Extract the [x, y] coordinate from the center of the cell holding the provided text.  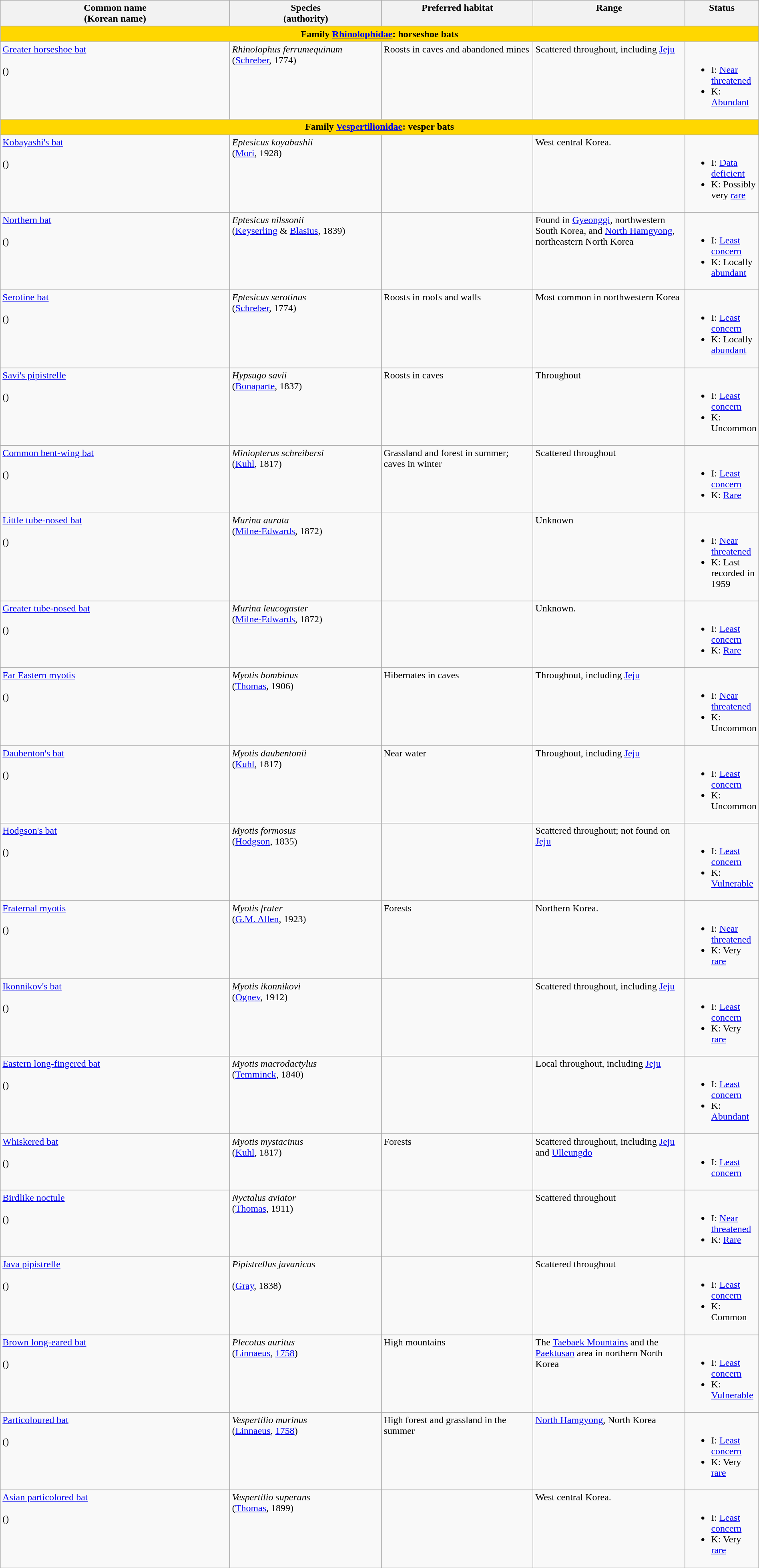
Found in Gyeonggi, northwestern South Korea, and North Hamgyong, northeastern North Korea [609, 251]
I: Near threatenedK: Last recorded in 1959 [722, 557]
Murina aurata(Milne-Edwards, 1872) [306, 557]
Particoloured bat () [115, 1451]
Murina leucogaster(Milne-Edwards, 1872) [306, 634]
Far Eastern myotis() [115, 706]
Greater horseshoe bat () [115, 80]
Hypsugo savii(Bonaparte, 1837) [306, 406]
I: Data deficientK: Possibly very rare [722, 173]
Myotis bombinus(Thomas, 1906) [306, 706]
Scattered throughout, including Jeju and Ulleungdo [609, 1162]
Local throughout, including Jeju [609, 1095]
Grassland and forest in summer; caves in winter [457, 479]
I: Near threatenedK: Rare [722, 1224]
Daubenton's bat () [115, 784]
Myotis ikonnikovi(Ognev, 1912) [306, 1017]
Plecotus auritus(Linnaeus, 1758) [306, 1373]
Eastern long-fingered bat() [115, 1095]
Vespertilio murinus(Linnaeus, 1758) [306, 1451]
Savi's pipistrelle () [115, 406]
I: Least concern [722, 1162]
I: Least concernK: Abundant [722, 1095]
Throughout [609, 406]
Greater tube-nosed bat () [115, 634]
Near water [457, 784]
Unknown [609, 557]
Family Vespertilionidae: vesper bats [379, 127]
Family Rhinolophidae: horseshoe bats [379, 34]
Status [722, 14]
Hodgson's bat () [115, 862]
Java pipistrelle() [115, 1296]
I: Near threatenedK: Abundant [722, 80]
Roosts in roofs and walls [457, 329]
Preferred habitat [457, 14]
Roosts in caves [457, 406]
Ikonnikov's bat() [115, 1017]
High mountains [457, 1373]
Common name(Korean name) [115, 14]
I: Near threatenedK: Very rare [722, 940]
Whiskered bat () [115, 1162]
Myotis daubentonii(Kuhl, 1817) [306, 784]
Fraternal myotis() [115, 940]
Myotis frater(G.M. Allen, 1923) [306, 940]
Unknown. [609, 634]
Kobayashi's bat() [115, 173]
Common bent-wing bat () [115, 479]
Rhinolophus ferrumequinum(Schreber, 1774) [306, 80]
Range [609, 14]
Eptesicus nilssonii(Keyserling & Blasius, 1839) [306, 251]
Northern Korea. [609, 940]
Pipistrellus javanicus(Gray, 1838) [306, 1296]
Myotis formosus(Hodgson, 1835) [306, 862]
Asian particolored bat() [115, 1529]
Myotis macrodactylus(Temminck, 1840) [306, 1095]
I: Least concernK: Common [722, 1296]
Eptesicus serotinus(Schreber, 1774) [306, 329]
Eptesicus koyabashii(Mori, 1928) [306, 173]
Scattered throughout; not found on Jeju [609, 862]
Roosts in caves and abandoned mines [457, 80]
Northern bat () [115, 251]
Vespertilio superans(Thomas, 1899) [306, 1529]
Miniopterus schreibersi(Kuhl, 1817) [306, 479]
Birdlike noctule() [115, 1224]
Species(authority) [306, 14]
Hibernates in caves [457, 706]
Serotine bat () [115, 329]
Nyctalus aviator(Thomas, 1911) [306, 1224]
Little tube-nosed bat() [115, 557]
I: Near threatenedK: Uncommon [722, 706]
The Taebaek Mountains and the Paektusan area in northern North Korea [609, 1373]
North Hamgyong, North Korea [609, 1451]
Brown long-eared bat () [115, 1373]
High forest and grassland in the summer [457, 1451]
Most common in northwestern Korea [609, 329]
Myotis mystacinus(Kuhl, 1817) [306, 1162]
